Output the [X, Y] coordinate of the center of the cell containing the given text.  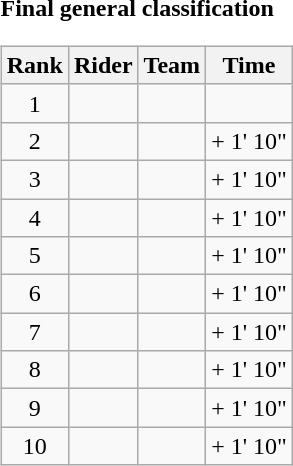
Team [172, 65]
1 [34, 103]
7 [34, 332]
3 [34, 179]
5 [34, 256]
6 [34, 294]
Rank [34, 65]
Rider [103, 65]
Time [250, 65]
9 [34, 408]
10 [34, 446]
4 [34, 217]
2 [34, 141]
8 [34, 370]
